Return the (X, Y) coordinate for the center point of the cell that contains the specified text.  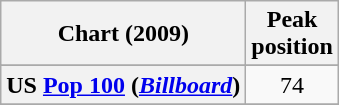
Peakposition (292, 34)
Chart (2009) (124, 34)
US Pop 100 (Billboard) (124, 85)
74 (292, 85)
